From the cell containing the given text, extract its center point as (X, Y) coordinate. 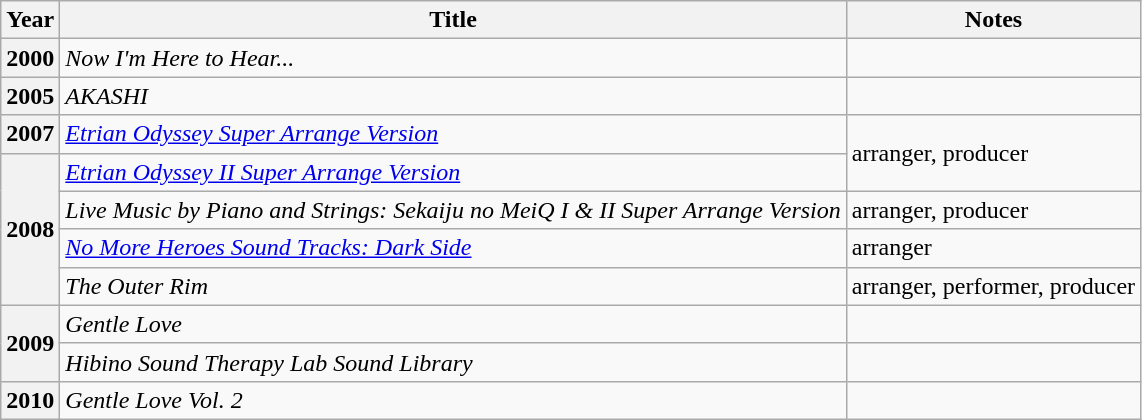
Live Music by Piano and Strings: Sekaiju no MeiQ I & II Super Arrange Version (454, 210)
No More Heroes Sound Tracks: Dark Side (454, 248)
Hibino Sound Therapy Lab Sound Library (454, 362)
Title (454, 20)
2009 (30, 343)
Gentle Love (454, 324)
2005 (30, 96)
2010 (30, 400)
2007 (30, 134)
2008 (30, 229)
Etrian Odyssey II Super Arrange Version (454, 172)
Year (30, 20)
arranger, performer, producer (993, 286)
Etrian Odyssey Super Arrange Version (454, 134)
The Outer Rim (454, 286)
arranger (993, 248)
Notes (993, 20)
2000 (30, 58)
Now I'm Here to Hear... (454, 58)
Gentle Love Vol. 2 (454, 400)
AKASHI (454, 96)
